Search for the cell housing the specified text and yield its [X, Y] center coordinate. 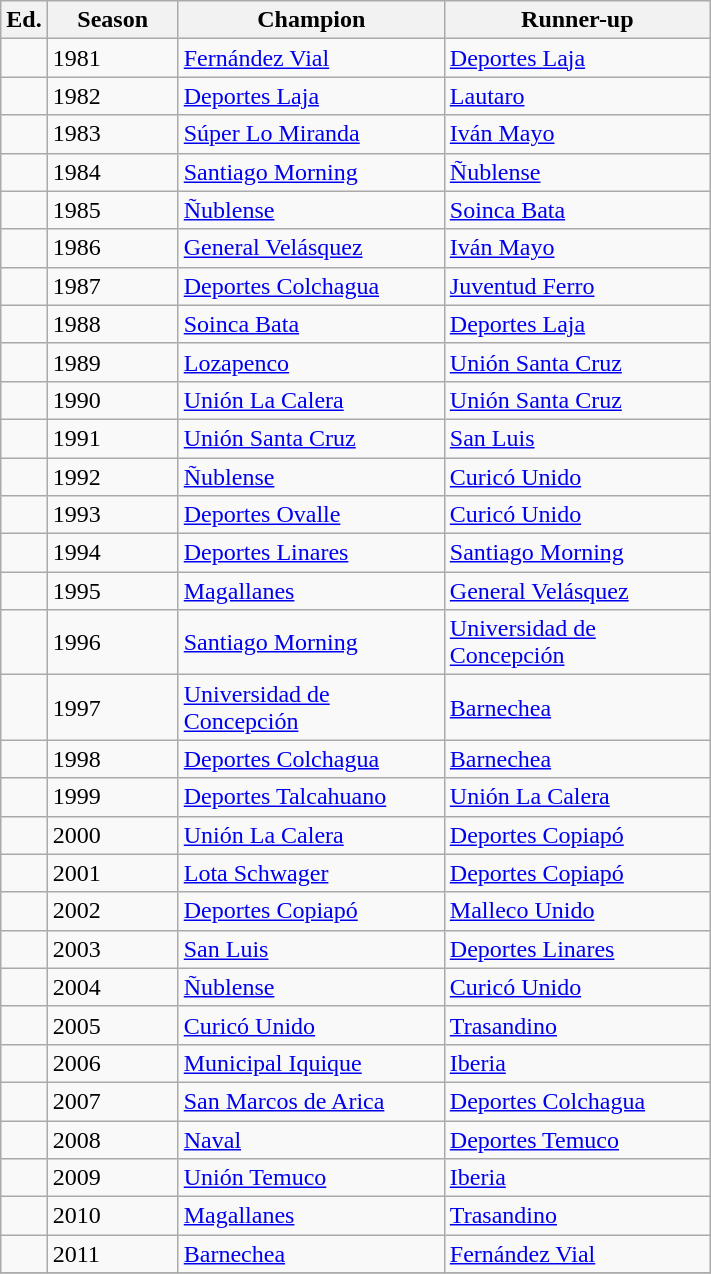
Ed. [24, 20]
2010 [112, 1216]
San Marcos de Arica [311, 1101]
1999 [112, 797]
Lozapenco [311, 362]
Deportes Talcahuano [311, 797]
1998 [112, 759]
2006 [112, 1063]
1985 [112, 210]
2011 [112, 1254]
1990 [112, 400]
Unión Temuco [311, 1178]
2007 [112, 1101]
1992 [112, 477]
Juventud Ferro [577, 286]
2000 [112, 835]
Lota Schwager [311, 873]
1993 [112, 515]
2008 [112, 1139]
Deportes Ovalle [311, 515]
2001 [112, 873]
1989 [112, 362]
Champion [311, 20]
Súper Lo Miranda [311, 134]
Naval [311, 1139]
Runner-up [577, 20]
1987 [112, 286]
2004 [112, 987]
1994 [112, 553]
Deportes Temuco [577, 1139]
Malleco Unido [577, 911]
1982 [112, 96]
1988 [112, 324]
1997 [112, 708]
2003 [112, 949]
1983 [112, 134]
1996 [112, 642]
1981 [112, 58]
1991 [112, 438]
Lautaro [577, 96]
2002 [112, 911]
1984 [112, 172]
1995 [112, 591]
1986 [112, 248]
Municipal Iquique [311, 1063]
2009 [112, 1178]
2005 [112, 1025]
Season [112, 20]
